Detect which cell encompasses the target text, then output its (X, Y) center coordinate. 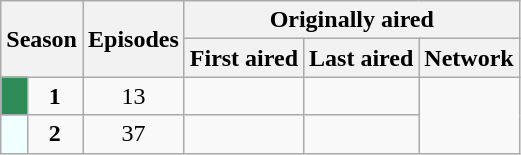
2 (54, 134)
Season (42, 39)
Originally aired (352, 20)
1 (54, 96)
First aired (244, 58)
Last aired (362, 58)
Episodes (133, 39)
Network (469, 58)
13 (133, 96)
37 (133, 134)
